Search for the cell housing the specified text and yield its [x, y] center coordinate. 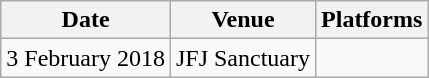
Date [86, 20]
Venue [242, 20]
Platforms [372, 20]
JFJ Sanctuary [242, 58]
3 February 2018 [86, 58]
